Scan for the cell matching the given text and deliver its (x, y) coordinate at center. 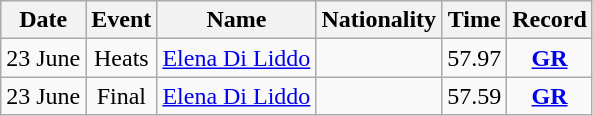
Nationality (379, 20)
Time (474, 20)
Name (236, 20)
Event (122, 20)
57.59 (474, 96)
Date (44, 20)
57.97 (474, 58)
Record (550, 20)
Final (122, 96)
Heats (122, 58)
